Scan for the cell matching the given text and deliver its [x, y] coordinate at center. 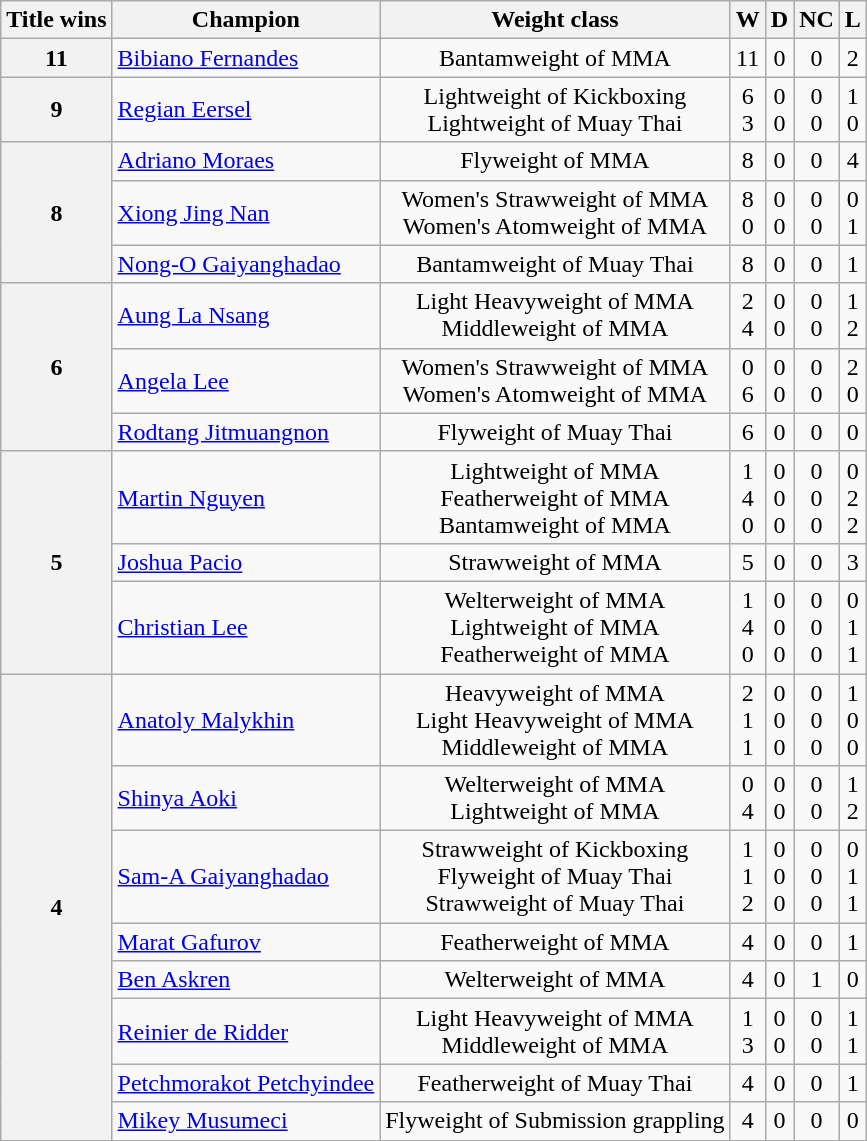
Strawweight of MMA [555, 562]
Mikey Musumeci [246, 1121]
2 0 [852, 380]
Martin Nguyen [246, 497]
2 [852, 58]
1 3 [748, 1032]
Nong-O Gaiyanghadao [246, 264]
D [779, 20]
2 4 [748, 316]
1 0 [852, 110]
Lightweight of MMA Featherweight of MMA Bantamweight of MMA [555, 497]
Aung La Nsang [246, 316]
Featherweight of Muay Thai [555, 1083]
9 [56, 110]
0 1 [852, 212]
0 6 [748, 380]
L [852, 20]
Xiong Jing Nan [246, 212]
0 2 2 [852, 497]
Strawweight of Kickboxing Flyweight of Muay Thai Strawweight of Muay Thai [555, 877]
Regian Eersel [246, 110]
Bantamweight of MMA [555, 58]
Bantamweight of Muay Thai [555, 264]
Reinier de Ridder [246, 1032]
Welterweight of MMA Lightweight of MMA Featherweight of MMA [555, 627]
Welterweight of MMA Lightweight of MMA [555, 798]
6 3 [748, 110]
Featherweight of MMA [555, 942]
0 4 [748, 798]
1 1 [852, 1032]
Adriano Moraes [246, 161]
Lightweight of Kickboxing Lightweight of Muay Thai [555, 110]
2 1 1 [748, 720]
Petchmorakot Petchyindee [246, 1083]
Christian Lee [246, 627]
W [748, 20]
Flyweight of MMA [555, 161]
Anatoly Malykhin [246, 720]
1 1 2 [748, 877]
Weight class [555, 20]
Angela Lee [246, 380]
Shinya Aoki [246, 798]
Bibiano Fernandes [246, 58]
Marat Gafurov [246, 942]
NC [817, 20]
Ben Askren [246, 980]
Champion [246, 20]
1 0 0 [852, 720]
Rodtang Jitmuangnon [246, 432]
Flyweight of Muay Thai [555, 432]
Sam-A Gaiyanghadao [246, 877]
8 0 [748, 212]
3 [852, 562]
Flyweight of Submission grappling [555, 1121]
Joshua Pacio [246, 562]
Heavyweight of MMA Light Heavyweight of MMA Middleweight of MMA [555, 720]
Welterweight of MMA [555, 980]
Title wins [56, 20]
